Capture the cell that displays the provided text and extract its (X, Y) central coordinate. 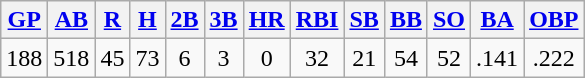
45 (112, 58)
HR (266, 20)
BA (498, 20)
RBI (317, 20)
SO (448, 20)
54 (406, 58)
GP (24, 20)
3 (224, 58)
6 (184, 58)
.141 (498, 58)
AB (72, 20)
518 (72, 58)
188 (24, 58)
52 (448, 58)
R (112, 20)
SB (364, 20)
2B (184, 20)
0 (266, 58)
73 (148, 58)
H (148, 20)
3B (224, 20)
32 (317, 58)
BB (406, 20)
21 (364, 58)
OBP (554, 20)
.222 (554, 58)
